Scan for the cell matching the given text and deliver its (X, Y) coordinate at center. 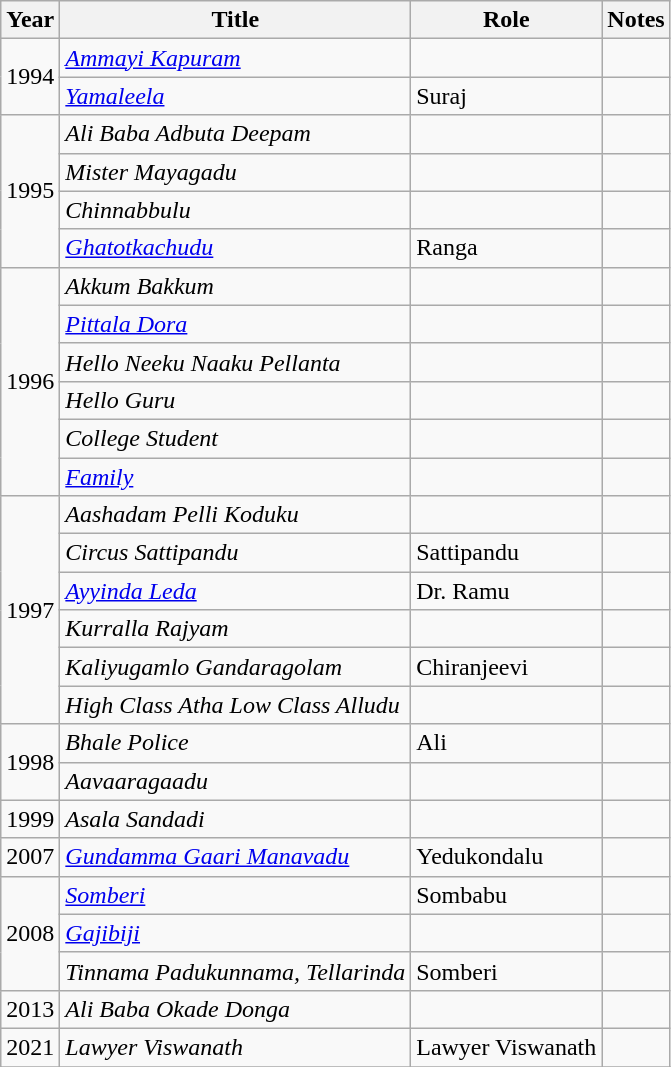
High Class Atha Low Class Alludu (236, 705)
1994 (30, 77)
1996 (30, 381)
Ammayi Kapuram (236, 58)
Chinnabbulu (236, 210)
1999 (30, 819)
Tinnama Padukunnama, Tellarinda (236, 971)
Ali Baba Adbuta Deepam (236, 134)
Aavaaragaadu (236, 781)
Kaliyugamlo Gandaragolam (236, 667)
2021 (30, 1047)
Ali Baba Okade Donga (236, 1009)
Ranga (506, 248)
Sombabu (506, 895)
Bhale Police (236, 743)
Title (236, 20)
Hello Guru (236, 400)
Pittala Dora (236, 324)
Akkum Bakkum (236, 286)
Year (30, 20)
Mister Mayagadu (236, 172)
Gajibiji (236, 933)
College Student (236, 438)
Kurralla Rajyam (236, 629)
2007 (30, 857)
Dr. Ramu (506, 591)
1995 (30, 191)
Yamaleela (236, 96)
2008 (30, 933)
Chiranjeevi (506, 667)
Family (236, 477)
Ghatotkachudu (236, 248)
Gundamma Gaari Manavadu (236, 857)
1998 (30, 762)
Yedukondalu (506, 857)
Sattipandu (506, 553)
2013 (30, 1009)
Hello Neeku Naaku Pellanta (236, 362)
Circus Sattipandu (236, 553)
Ayyinda Leda (236, 591)
1997 (30, 610)
Suraj (506, 96)
Aashadam Pelli Koduku (236, 515)
Notes (636, 20)
Ali (506, 743)
Role (506, 20)
Asala Sandadi (236, 819)
